Locate the cell with the specified text and output its (X, Y) center coordinate. 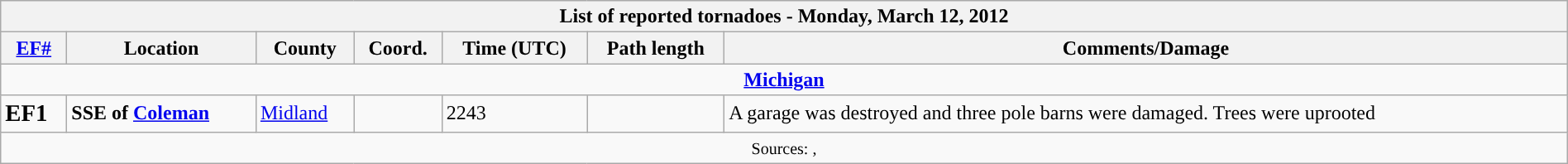
Location (162, 48)
Sources: , (784, 147)
EF1 (34, 113)
Path length (656, 48)
County (304, 48)
2243 (514, 113)
Midland (304, 113)
List of reported tornadoes - Monday, March 12, 2012 (784, 17)
A garage was destroyed and three pole barns were damaged. Trees were uprooted (1146, 113)
Time (UTC) (514, 48)
EF# (34, 48)
Comments/Damage (1146, 48)
Coord. (398, 48)
SSE of Coleman (162, 113)
Michigan (784, 80)
